Return (X, Y) of the center of cell containing provided text 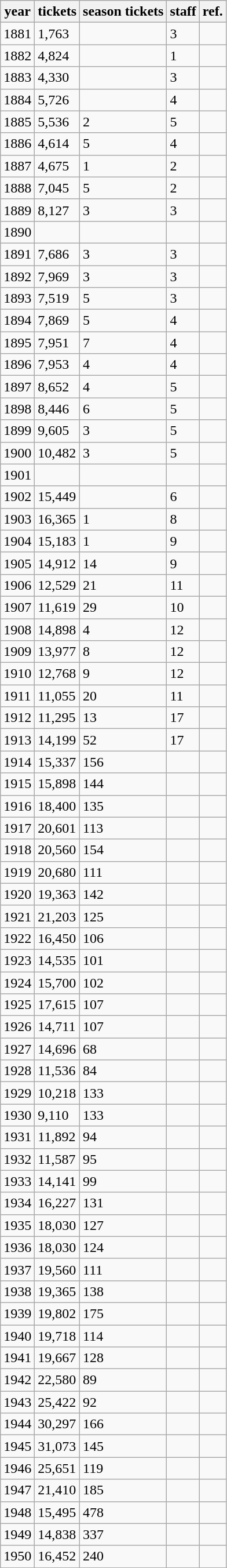
1910 (17, 674)
20,601 (57, 828)
84 (123, 1071)
8,652 (57, 387)
1942 (17, 1380)
185 (123, 1490)
127 (123, 1225)
11,295 (57, 718)
season tickets (123, 12)
1920 (17, 894)
16,365 (57, 519)
1899 (17, 431)
18,400 (57, 806)
14,535 (57, 960)
1,763 (57, 34)
1885 (17, 122)
1908 (17, 629)
14,912 (57, 563)
1945 (17, 1446)
52 (123, 740)
19,667 (57, 1358)
138 (123, 1291)
1926 (17, 1027)
1903 (17, 519)
1915 (17, 784)
7,869 (57, 321)
1938 (17, 1291)
1919 (17, 872)
15,183 (57, 541)
ref. (213, 12)
1941 (17, 1358)
year (17, 12)
4,824 (57, 56)
1914 (17, 762)
1932 (17, 1159)
1931 (17, 1137)
1892 (17, 277)
1889 (17, 210)
20 (123, 696)
4,675 (57, 166)
1944 (17, 1424)
14,711 (57, 1027)
1894 (17, 321)
15,449 (57, 497)
1898 (17, 409)
1888 (17, 188)
1923 (17, 960)
20,680 (57, 872)
1950 (17, 1556)
7,951 (57, 343)
1916 (17, 806)
1881 (17, 34)
21,203 (57, 916)
11,587 (57, 1159)
154 (123, 850)
15,700 (57, 983)
1924 (17, 983)
15,898 (57, 784)
8,446 (57, 409)
119 (123, 1468)
1884 (17, 100)
1934 (17, 1203)
14,141 (57, 1181)
31,073 (57, 1446)
16,450 (57, 938)
21,410 (57, 1490)
19,363 (57, 894)
106 (123, 938)
14 (123, 563)
25,422 (57, 1402)
11,892 (57, 1137)
7,045 (57, 188)
1913 (17, 740)
156 (123, 762)
125 (123, 916)
1927 (17, 1049)
7 (123, 343)
240 (123, 1556)
1943 (17, 1402)
19,718 (57, 1335)
5,536 (57, 122)
19,560 (57, 1269)
21 (123, 585)
4,614 (57, 144)
1886 (17, 144)
19,802 (57, 1313)
92 (123, 1402)
89 (123, 1380)
19,365 (57, 1291)
113 (123, 828)
10,482 (57, 453)
1922 (17, 938)
1933 (17, 1181)
1948 (17, 1512)
128 (123, 1358)
144 (123, 784)
1895 (17, 343)
1905 (17, 563)
30,297 (57, 1424)
14,838 (57, 1534)
166 (123, 1424)
15,337 (57, 762)
1906 (17, 585)
7,686 (57, 254)
135 (123, 806)
9,605 (57, 431)
94 (123, 1137)
1925 (17, 1005)
25,651 (57, 1468)
1939 (17, 1313)
29 (123, 607)
175 (123, 1313)
11,055 (57, 696)
22,580 (57, 1380)
478 (123, 1512)
1918 (17, 850)
1909 (17, 652)
9,110 (57, 1115)
101 (123, 960)
1930 (17, 1115)
1902 (17, 497)
68 (123, 1049)
14,199 (57, 740)
1901 (17, 475)
1883 (17, 78)
1946 (17, 1468)
14,898 (57, 629)
131 (123, 1203)
1937 (17, 1269)
1896 (17, 365)
1928 (17, 1071)
12,529 (57, 585)
1907 (17, 607)
11,536 (57, 1071)
16,227 (57, 1203)
95 (123, 1159)
5,726 (57, 100)
1900 (17, 453)
13,977 (57, 652)
4,330 (57, 78)
1911 (17, 696)
142 (123, 894)
1887 (17, 166)
1882 (17, 56)
16,452 (57, 1556)
14,696 (57, 1049)
1912 (17, 718)
1893 (17, 299)
102 (123, 983)
1947 (17, 1490)
17,615 (57, 1005)
1940 (17, 1335)
20,560 (57, 850)
staff (183, 12)
1904 (17, 541)
13 (123, 718)
7,969 (57, 277)
tickets (57, 12)
337 (123, 1534)
7,519 (57, 299)
1897 (17, 387)
1890 (17, 232)
1921 (17, 916)
1891 (17, 254)
1936 (17, 1247)
1935 (17, 1225)
1929 (17, 1093)
12,768 (57, 674)
8,127 (57, 210)
145 (123, 1446)
10 (183, 607)
1917 (17, 828)
99 (123, 1181)
124 (123, 1247)
15,495 (57, 1512)
7,953 (57, 365)
10,218 (57, 1093)
1949 (17, 1534)
11,619 (57, 607)
114 (123, 1335)
